Scan for the cell matching the given text and deliver its (x, y) coordinate at center. 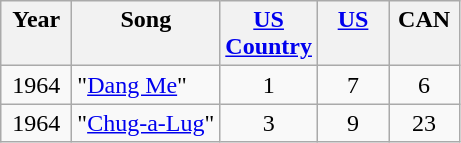
9 (354, 123)
US Country (269, 34)
Song (146, 34)
"Chug-a-Lug" (146, 123)
6 (424, 85)
7 (354, 85)
US (354, 34)
1 (269, 85)
CAN (424, 34)
Year (36, 34)
3 (269, 123)
"Dang Me" (146, 85)
23 (424, 123)
